Provide the [x, y] coordinate of the cell's center where the given text is located.  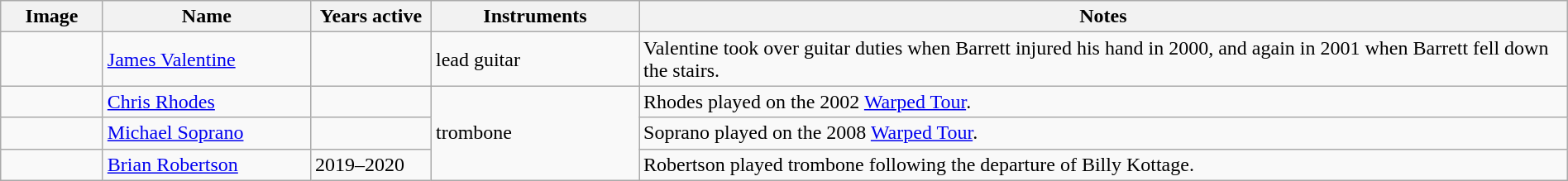
Image [52, 17]
Years active [370, 17]
Robertson played trombone following the departure of Billy Kottage. [1103, 164]
James Valentine [207, 60]
Michael Soprano [207, 133]
Valentine took over guitar duties when Barrett injured his hand in 2000, and again in 2001 when Barrett fell down the stairs. [1103, 60]
Rhodes played on the 2002 Warped Tour. [1103, 102]
Instruments [534, 17]
Notes [1103, 17]
Soprano played on the 2008 Warped Tour. [1103, 133]
Name [207, 17]
lead guitar [534, 60]
Chris Rhodes [207, 102]
trombone [534, 133]
2019–2020 [370, 164]
Brian Robertson [207, 164]
